Scan for the cell matching the given text and deliver its (X, Y) coordinate at center. 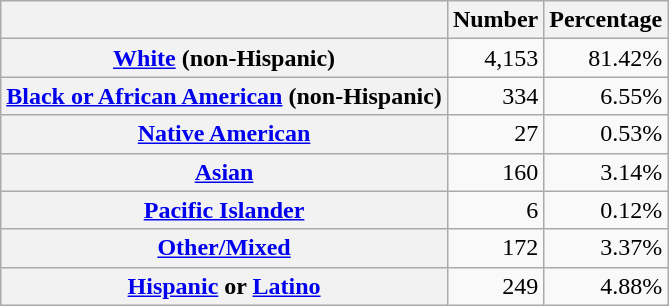
160 (495, 172)
0.12% (606, 210)
172 (495, 248)
27 (495, 134)
249 (495, 286)
Black or African American (non-Hispanic) (224, 96)
Percentage (606, 20)
Asian (224, 172)
4.88% (606, 286)
Hispanic or Latino (224, 286)
Number (495, 20)
Other/Mixed (224, 248)
81.42% (606, 58)
6 (495, 210)
6.55% (606, 96)
3.14% (606, 172)
Pacific Islander (224, 210)
White (non-Hispanic) (224, 58)
334 (495, 96)
Native American (224, 134)
0.53% (606, 134)
4,153 (495, 58)
3.37% (606, 248)
